Output the [x, y] coordinate of the center of the cell containing the given text.  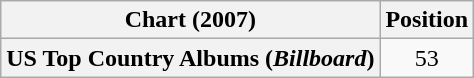
Position [427, 20]
Chart (2007) [190, 20]
US Top Country Albums (Billboard) [190, 58]
53 [427, 58]
